Output the (X, Y) coordinate of the center of the cell containing the given text.  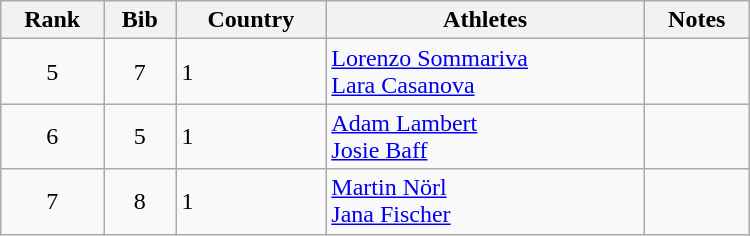
Bib (140, 20)
Athletes (486, 20)
Martin NörlJana Fischer (486, 202)
Notes (696, 20)
Lorenzo SommarivaLara Casanova (486, 72)
Rank (52, 20)
Adam LambertJosie Baff (486, 136)
6 (52, 136)
Country (251, 20)
8 (140, 202)
